Provide the [X, Y] coordinate of the cell's center where the given text is located.  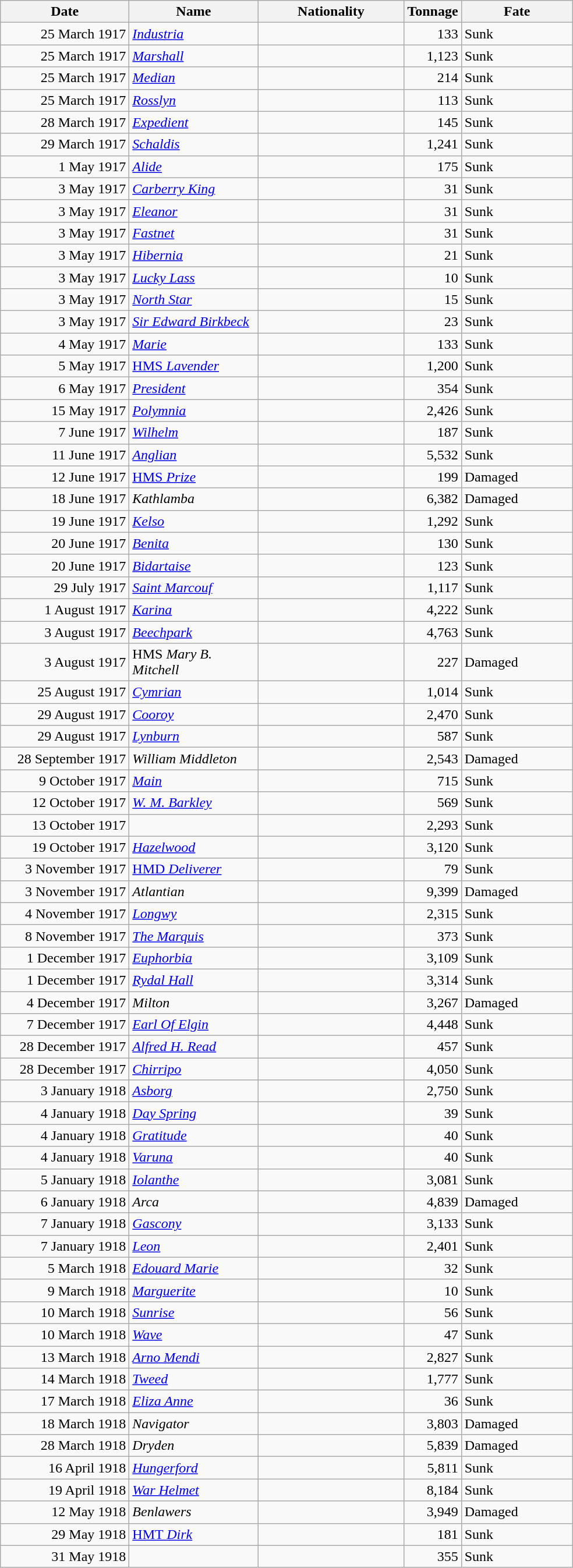
6,382 [433, 499]
17 March 1918 [65, 1401]
The Marquis [193, 936]
8,184 [433, 1490]
25 August 1917 [65, 692]
11 June 1917 [65, 455]
113 [433, 100]
Alfred H. Read [193, 1047]
4,839 [433, 1202]
5,811 [433, 1468]
W. M. Barkley [193, 803]
Varuna [193, 1158]
1,117 [433, 587]
Saint Marcouf [193, 587]
HMS Lavender [193, 366]
Iolanthe [193, 1180]
2,827 [433, 1357]
Hazelwood [193, 847]
123 [433, 565]
Marshall [193, 56]
Cymrian [193, 692]
1,123 [433, 56]
Lucky Lass [193, 278]
36 [433, 1401]
1,292 [433, 521]
4 May 1917 [65, 344]
2,543 [433, 759]
Tweed [193, 1379]
3 January 1918 [65, 1091]
Polymnia [193, 410]
2,293 [433, 825]
18 June 1917 [65, 499]
Expedient [193, 122]
19 June 1917 [65, 521]
5 January 1918 [65, 1180]
Nationality [331, 12]
Industria [193, 34]
2,401 [433, 1246]
Gascony [193, 1224]
23 [433, 322]
Wave [193, 1335]
5,839 [433, 1446]
Eleanor [193, 211]
5,532 [433, 455]
181 [433, 1534]
4,050 [433, 1069]
Earl Of Elgin [193, 1025]
16 April 1918 [65, 1468]
Longwy [193, 914]
3,109 [433, 958]
William Middleton [193, 759]
War Helmet [193, 1490]
8 November 1917 [65, 936]
56 [433, 1312]
28 September 1917 [65, 759]
3,267 [433, 1002]
Tonnage [433, 12]
15 May 1917 [65, 410]
32 [433, 1268]
175 [433, 167]
Hungerford [193, 1468]
Rydal Hall [193, 980]
355 [433, 1556]
6 May 1917 [65, 388]
HMS Mary B. Mitchell [193, 663]
3,949 [433, 1512]
130 [433, 543]
187 [433, 433]
President [193, 388]
1,241 [433, 144]
Sir Edward Birkbeck [193, 322]
31 May 1918 [65, 1556]
79 [433, 869]
457 [433, 1047]
Date [65, 12]
28 March 1918 [65, 1446]
12 October 1917 [65, 803]
569 [433, 803]
373 [433, 936]
3,120 [433, 847]
3,314 [433, 980]
Hibernia [193, 255]
Marie [193, 344]
Dryden [193, 1446]
7 June 1917 [65, 433]
5 May 1917 [65, 366]
Sunrise [193, 1312]
145 [433, 122]
Schaldis [193, 144]
Gratitude [193, 1135]
Anglian [193, 455]
Benlawers [193, 1512]
214 [433, 78]
Rosslyn [193, 100]
15 [433, 300]
3,803 [433, 1424]
Median [193, 78]
21 [433, 255]
4 December 1917 [65, 1002]
Benita [193, 543]
12 June 1917 [65, 477]
1 August 1917 [65, 610]
5 March 1918 [65, 1268]
9 October 1917 [65, 781]
Karina [193, 610]
9 March 1918 [65, 1290]
6 January 1918 [65, 1202]
2,470 [433, 714]
47 [433, 1335]
19 October 1917 [65, 847]
1 May 1917 [65, 167]
Fate [517, 12]
Name [193, 12]
29 March 1917 [65, 144]
14 March 1918 [65, 1379]
587 [433, 737]
354 [433, 388]
12 May 1918 [65, 1512]
Carberry King [193, 189]
HMT Dirk [193, 1534]
Main [193, 781]
Day Spring [193, 1113]
4 November 1917 [65, 914]
28 March 1917 [65, 122]
18 March 1918 [65, 1424]
4,448 [433, 1025]
HMS Prize [193, 477]
Kelso [193, 521]
39 [433, 1113]
1,777 [433, 1379]
Eliza Anne [193, 1401]
199 [433, 477]
4,222 [433, 610]
2,426 [433, 410]
HMD Deliverer [193, 869]
Atlantian [193, 891]
Cooroy [193, 714]
227 [433, 663]
Leon [193, 1246]
2,315 [433, 914]
Lynburn [193, 737]
1,200 [433, 366]
Bidartaise [193, 565]
Asborg [193, 1091]
3,081 [433, 1180]
Fastnet [193, 233]
715 [433, 781]
Euphorbia [193, 958]
29 July 1917 [65, 587]
19 April 1918 [65, 1490]
Wilhelm [193, 433]
1,014 [433, 692]
Milton [193, 1002]
Arca [193, 1202]
7 December 1917 [65, 1025]
4,763 [433, 632]
Kathlamba [193, 499]
Chirripo [193, 1069]
Marguerite [193, 1290]
Alide [193, 167]
Navigator [193, 1424]
3,133 [433, 1224]
Arno Mendi [193, 1357]
13 October 1917 [65, 825]
29 May 1918 [65, 1534]
2,750 [433, 1091]
Edouard Marie [193, 1268]
Beechpark [193, 632]
9,399 [433, 891]
North Star [193, 300]
13 March 1918 [65, 1357]
